Search for the cell housing the specified text and yield its (X, Y) center coordinate. 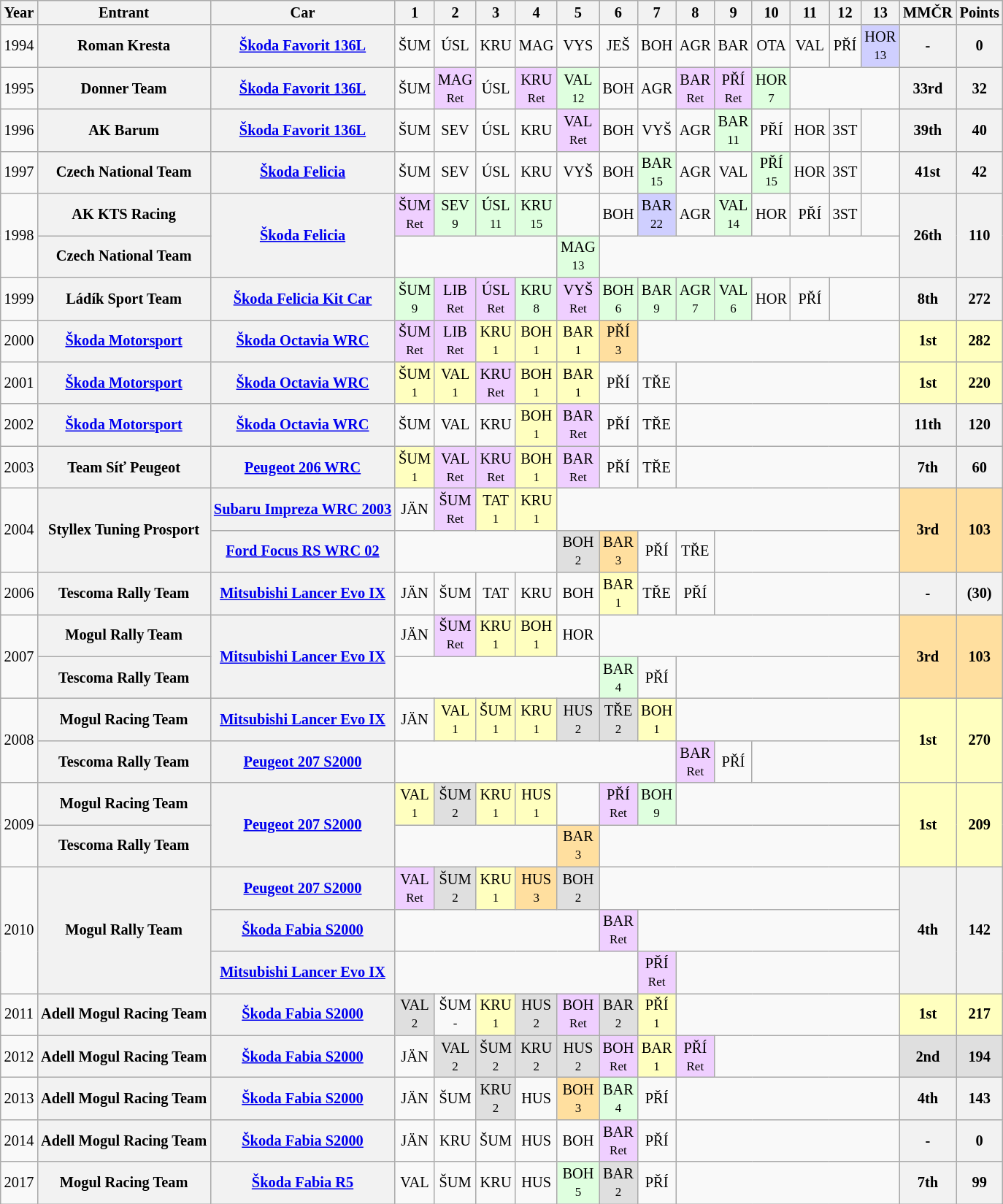
Subaru Impreza WRC 2003 (302, 509)
Škoda Fabia R5 (302, 1183)
1995 (19, 88)
MAGRet (456, 88)
PŘÍ1 (657, 1014)
Škoda Felicia Kit Car (302, 299)
143 (980, 1098)
Car (302, 12)
SEV9 (456, 215)
2017 (19, 1183)
26th (928, 235)
2004 (19, 530)
Entrant (124, 12)
32 (980, 88)
2nd (928, 1057)
11 (810, 12)
2009 (19, 825)
MAG (536, 46)
ÚSLRet (496, 299)
10 (771, 12)
BAR22 (657, 215)
BOH9 (657, 804)
PŘÍ15 (771, 172)
39th (928, 130)
60 (980, 467)
VYŠRet (578, 299)
1997 (19, 172)
6 (619, 12)
TAT (496, 594)
BAR9 (657, 299)
40 (980, 130)
Points (980, 12)
120 (980, 425)
11th (928, 425)
Ford Focus RS WRC 02 (302, 551)
282 (980, 341)
2003 (19, 467)
BAR15 (657, 172)
41st (928, 172)
BOH5 (578, 1183)
BAR (734, 46)
BAR11 (734, 130)
HUS1 (536, 804)
194 (980, 1057)
12 (845, 12)
AGR7 (695, 299)
HUS3 (536, 888)
2001 (19, 383)
AK KTS Racing (124, 215)
Team Síť Peugeot (124, 467)
1999 (19, 299)
VAL6 (734, 299)
Styllex Tuning Prosport (124, 530)
Ládík Sport Team (124, 299)
ÚSL11 (496, 215)
OTA (771, 46)
220 (980, 383)
MMČR (928, 12)
2002 (19, 425)
2011 (19, 1014)
KRU15 (536, 215)
270 (980, 740)
2006 (19, 594)
33rd (928, 88)
110 (980, 235)
3 (496, 12)
2 (456, 12)
JEŠ (619, 46)
42 (980, 172)
142 (980, 930)
MAG13 (578, 256)
AK Barum (124, 130)
1 (415, 12)
8 (695, 12)
209 (980, 825)
2010 (19, 930)
ŠUM9 (415, 299)
2014 (19, 1140)
VAL12 (578, 88)
7 (657, 12)
HOR7 (771, 88)
2012 (19, 1057)
2008 (19, 740)
Year (19, 12)
PŘÍ3 (619, 341)
13 (880, 12)
BOH6 (619, 299)
272 (980, 299)
TAT1 (496, 509)
5 (578, 12)
217 (980, 1014)
1998 (19, 235)
9 (734, 12)
Roman Kresta (124, 46)
ŠUM- (456, 1014)
KRU8 (536, 299)
VYS (578, 46)
1996 (19, 130)
HOR13 (880, 46)
(30) (980, 594)
TŘE2 (619, 719)
2000 (19, 341)
2013 (19, 1098)
2007 (19, 656)
1994 (19, 46)
4 (536, 12)
VAL14 (734, 215)
Peugeot 206 WRC (302, 467)
Donner Team (124, 88)
BOH3 (578, 1098)
8th (928, 299)
99 (980, 1183)
